From the cell containing the given text, extract its center point as [X, Y] coordinate. 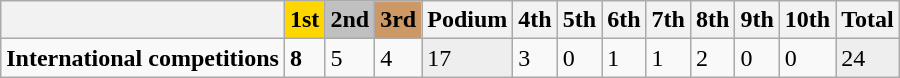
8th [712, 20]
1st [304, 20]
2nd [350, 20]
6th [624, 20]
International competitions [143, 58]
5 [350, 58]
Podium [468, 20]
5th [579, 20]
9th [757, 20]
10th [807, 20]
17 [468, 58]
4 [398, 58]
3 [535, 58]
Total [868, 20]
24 [868, 58]
3rd [398, 20]
4th [535, 20]
2 [712, 58]
8 [304, 58]
7th [668, 20]
